Return (X, Y) of the center of cell containing provided text 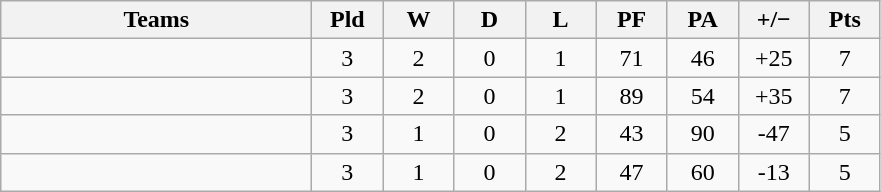
PA (702, 20)
+25 (774, 58)
60 (702, 172)
54 (702, 96)
43 (632, 134)
89 (632, 96)
90 (702, 134)
Pts (844, 20)
W (418, 20)
-47 (774, 134)
PF (632, 20)
+35 (774, 96)
71 (632, 58)
+/− (774, 20)
46 (702, 58)
Pld (348, 20)
L (560, 20)
D (490, 20)
-13 (774, 172)
47 (632, 172)
Teams (156, 20)
